Determine the [x, y] coordinate at the center of the cell enclosing the given text.  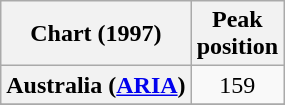
159 [237, 85]
Australia (ARIA) [96, 85]
Peakposition [237, 34]
Chart (1997) [96, 34]
